Determine the [x, y] coordinate at the center of the cell enclosing the given text.  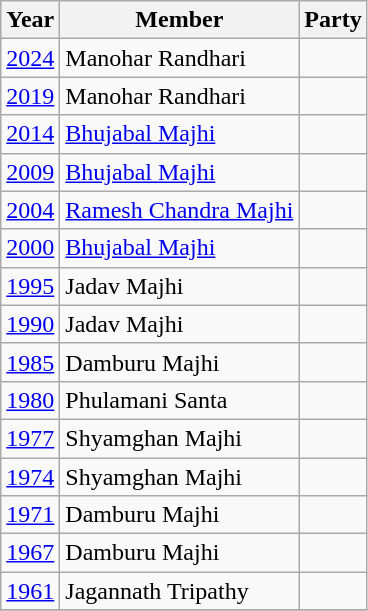
Member [180, 20]
Phulamani Santa [180, 400]
1985 [30, 362]
Year [30, 20]
2004 [30, 210]
1967 [30, 553]
1995 [30, 286]
2024 [30, 58]
Ramesh Chandra Majhi [180, 210]
2009 [30, 172]
2019 [30, 96]
2014 [30, 134]
Party [333, 20]
Jagannath Tripathy [180, 591]
2000 [30, 248]
1974 [30, 477]
1971 [30, 515]
1977 [30, 438]
1990 [30, 324]
1961 [30, 591]
1980 [30, 400]
